Scan for the cell matching the given text and deliver its (X, Y) coordinate at center. 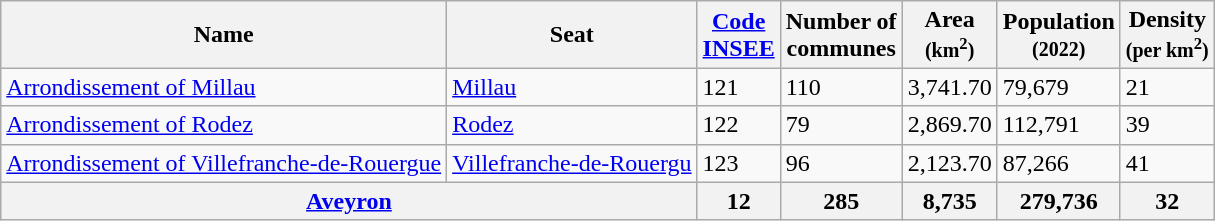
79,679 (1058, 87)
123 (738, 163)
8,735 (950, 201)
39 (1167, 125)
Villefranche-de-Rouergu (572, 163)
Aveyron (349, 201)
122 (738, 125)
CodeINSEE (738, 34)
Rodez (572, 125)
2,869.70 (950, 125)
112,791 (1058, 125)
Area(km2) (950, 34)
12 (738, 201)
41 (1167, 163)
Arrondissement of Villefranche-de-Rouergue (224, 163)
Millau (572, 87)
Name (224, 34)
32 (1167, 201)
279,736 (1058, 201)
Seat (572, 34)
Density(per km2) (1167, 34)
96 (841, 163)
21 (1167, 87)
285 (841, 201)
Population(2022) (1058, 34)
110 (841, 87)
2,123.70 (950, 163)
121 (738, 87)
Arrondissement of Millau (224, 87)
87,266 (1058, 163)
Number ofcommunes (841, 34)
79 (841, 125)
Arrondissement of Rodez (224, 125)
3,741.70 (950, 87)
